Identify which cell holds the provided text, then report its [x, y] central coordinate. 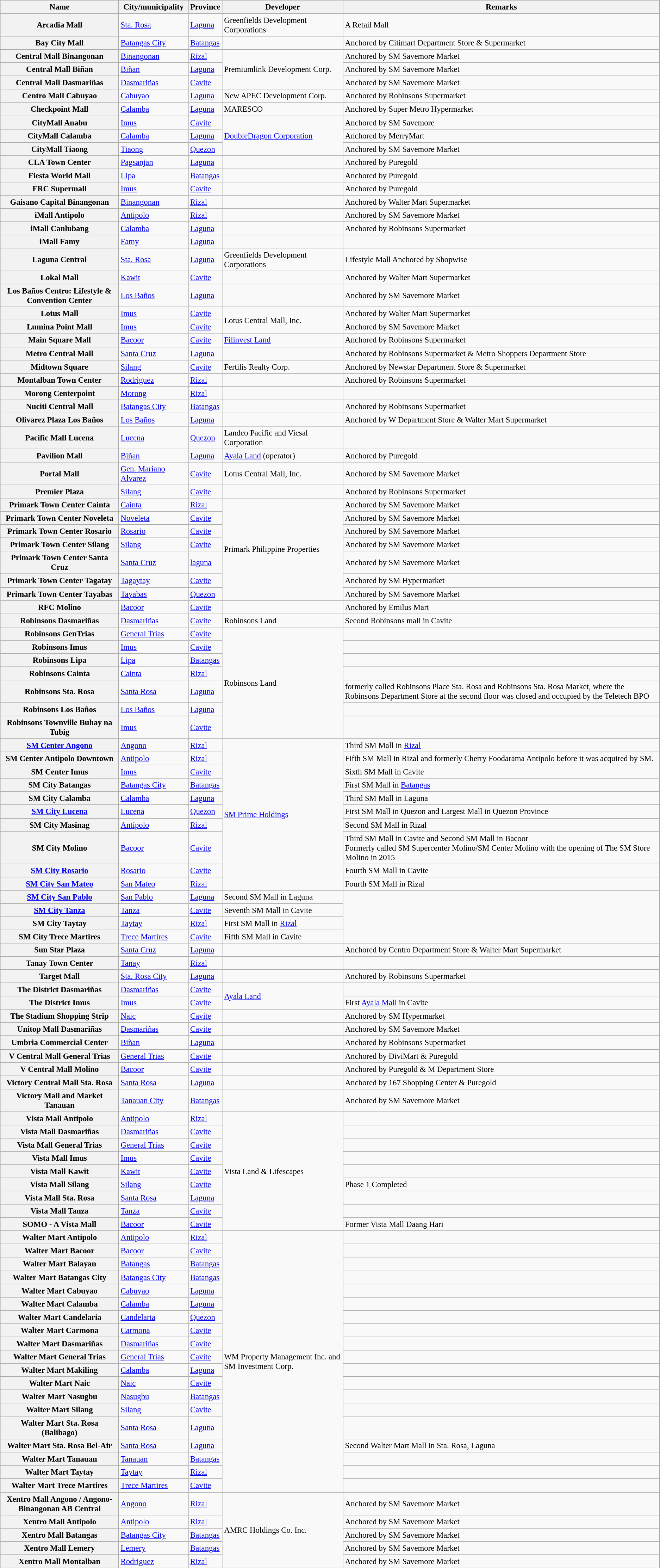
Fifth SM Mall in Rizal and formerly Cherry Foodarama Antipolo before it was acquired by SM. [501, 759]
Anchored by Citimart Department Store & Supermarket [501, 43]
Lokal Mall [60, 278]
The District Dasmariñas [60, 990]
Target Mall [60, 976]
Anchored by MerryMart [501, 136]
Anchored by Puregold & M Department Store [501, 1069]
Pavilion Mall [60, 456]
First SM Mall in Rizal [282, 924]
DoubleDragon Corporation [282, 136]
Centro Mall Cabuyao [60, 96]
CityMall Tiaong [60, 149]
Walter Mart Cabuyao [60, 1291]
Anchored by 167 Shopping Center & Puregold [501, 1082]
Checkpoint Mall [60, 109]
Morong [154, 393]
Lifestyle Mall Anchored by Shopwise [501, 260]
First Ayala Mall in Cavite [501, 1003]
Second SM Mall in Rizal [501, 825]
SM City Calamba [60, 798]
Walter Mart Bacoor [60, 1251]
Premier Plaza [60, 492]
Walter Mart Trece Martires [60, 1486]
Primark Town Center Tagatay [60, 581]
Primark Town Center Noveleta [60, 518]
New APEC Development Corp. [282, 96]
Lumina Point Mall [60, 327]
Central Mall Dasmariñas [60, 83]
SM City Taytay [60, 924]
Remarks [501, 7]
Anchored by Newstar Department Store & Supermarket [501, 367]
Vista Mall Silang [60, 1185]
Developer [282, 7]
Third SM Mall in Laguna [501, 798]
Robinsons Townville Buhay na Tubig [60, 727]
Vista Mall Sta. Rosa [60, 1198]
Gen. Mariano Alvarez [154, 474]
Gaisano Capital Binangonan [60, 202]
CityMall Calamba [60, 136]
Ayala Land (operator) [282, 456]
iMall Canlubang [60, 228]
Pagsanjan [154, 162]
Name [60, 7]
Lemery [154, 1548]
SM City San Pablo [60, 897]
Umbria Commercial Center [60, 1043]
Walter Mart Silang [60, 1410]
Primark Town Center Tayabas [60, 594]
SM City San Mateo [60, 884]
Fourth SM Mall in Cavite [501, 870]
FRC Supermall [60, 189]
Walter Mart Candelaria [60, 1317]
SM Center Imus [60, 772]
SM City Tanza [60, 910]
Walter Mart Batangas City [60, 1277]
San Mateo [154, 884]
Tanay Town Center [60, 963]
Ayala Land [282, 996]
Sixth SM Mall in Cavite [501, 772]
V Central Mall Molino [60, 1069]
RFC Molino [60, 607]
Primark Town Center Rosario [60, 531]
Filinvest Land [282, 340]
Famy [154, 242]
Primark Town Center Cainta [60, 505]
Walter Mart Antipolo [60, 1237]
SM City Lucena [60, 812]
Victory Central Mall Sta. Rosa [60, 1082]
SM City Masinag [60, 825]
Phase 1 Completed [501, 1185]
Premiumlink Development Corp. [282, 70]
Landco Pacific and Vicsal Corporation [282, 438]
Noveleta [154, 518]
Second Robinsons mall in Cavite [501, 621]
Vista Mall Antipolo [60, 1118]
V Central Mall General Trias [60, 1056]
SM Center Angono [60, 746]
Second SM Mall in Laguna [282, 897]
San Pablo [154, 897]
AMRC Holdings Co. Inc. [282, 1530]
The District Imus [60, 1003]
Primark Philippine Properties [282, 549]
Xentro Mall Batangas [60, 1535]
Walter Mart Makiling [60, 1370]
Walter Mart Calamba [60, 1304]
Montalban Town Center [60, 380]
Robinsons Sta. Rosa [60, 691]
Walter Mart Sta. Rosa (Balibago) [60, 1428]
Metro Central Mall [60, 353]
CLA Town Center [60, 162]
Walter Mart Sta. Rosa Bel-Air [60, 1446]
Robinsons GenTrias [60, 634]
Walter Mart Nasugbu [60, 1397]
Fourth SM Mall in Rizal [501, 884]
Tayabas [154, 594]
Nuciti Central Mall [60, 407]
First SM Mall in Batangas [501, 785]
WM Property Management Inc. and SM Investment Corp. [282, 1362]
Vista Mall Dasmariñas [60, 1132]
Third SM Mall in Rizal [501, 746]
SM City Batangas [60, 785]
Morong Centerpoint [60, 393]
Walter Mart Dasmariñas [60, 1344]
Central Mall Binangonan [60, 56]
iMall Famy [60, 242]
City/municipality [154, 7]
Arcadia Mall [60, 25]
Central Mall Biñan [60, 69]
Walter Mart Balayan [60, 1264]
Walter Mart Carmona [60, 1331]
Former Vista Mall Daang Hari [501, 1224]
Los Baños Centro: Lifestyle & Convention Center [60, 296]
Bay City Mall [60, 43]
Anchored by W Department Store & Walter Mart Supermarket [501, 420]
Robinsons Los Baños [60, 709]
Anchored by Robinsons Supermarket & Metro Shoppers Department Store [501, 353]
Vista Mall Imus [60, 1158]
Seventh SM Mall in Cavite [282, 910]
Robinsons Dasmariñas [60, 621]
Nasugbu [154, 1397]
Xentro Mall Lemery [60, 1548]
Walter Mart Taytay [60, 1473]
Anchored by Centro Department Store & Walter Mart Supermarket [501, 950]
Walter Mart Naic [60, 1383]
SM City Rosario [60, 870]
Anchored by DiviMart & Puregold [501, 1056]
Vista Mall General Trias [60, 1145]
Unitop Mall Dasmariñas [60, 1029]
SM Prime Holdings [282, 815]
Candelaria [154, 1317]
Vista Mall Kawit [60, 1171]
Xentro Mall Montalban [60, 1561]
Walter Mart Tanauan [60, 1459]
Anchored by SM Savemore [501, 123]
Pacific Mall Lucena [60, 438]
Olivarez Plaza Los Baños [60, 420]
Tagaytay [154, 581]
Laguna Central [60, 260]
Primark Town Center Silang [60, 545]
Carmona [154, 1331]
Xentro Mall Antipolo [60, 1521]
laguna [205, 562]
Tiaong [154, 149]
Fiesta World Mall [60, 175]
MARESCO [282, 109]
Second Walter Mart Mall in Sta. Rosa, Laguna [501, 1446]
Tanauan City [154, 1100]
Vista Land & Lifescapes [282, 1171]
Tanauan [154, 1459]
Midtown Square [60, 367]
The Stadium Shopping Strip [60, 1016]
Main Square Mall [60, 340]
Sta. Rosa City [154, 976]
CityMall Anabu [60, 123]
Walter Mart General Trias [60, 1357]
SM Center Antipolo Downtown [60, 759]
SM City Molino [60, 848]
Province [205, 7]
Lotus Mall [60, 314]
Victory Mall and Market Tanauan [60, 1100]
Anchored by Super Metro Hypermarket [501, 109]
Sun Star Plaza [60, 950]
Primark Town Center Santa Cruz [60, 562]
Anchored by Emilus Mart [501, 607]
First SM Mall in Quezon and Largest Mall in Quezon Province [501, 812]
iMall Antipolo [60, 215]
Portal Mall [60, 474]
Fifth SM Mall in Cavite [282, 937]
Robinsons Lipa [60, 660]
Tanay [154, 963]
Vista Mall Tanza [60, 1211]
Xentro Mall Angono / Angono-Binangonan AB Central [60, 1504]
A Retail Mall [501, 25]
Fertilis Realty Corp. [282, 367]
Robinsons Cainta [60, 673]
Robinsons Imus [60, 647]
SOMO - A Vista Mall [60, 1224]
SM City Trece Martires [60, 937]
